Determine the [X, Y] coordinate at the center of the cell enclosing the given text.  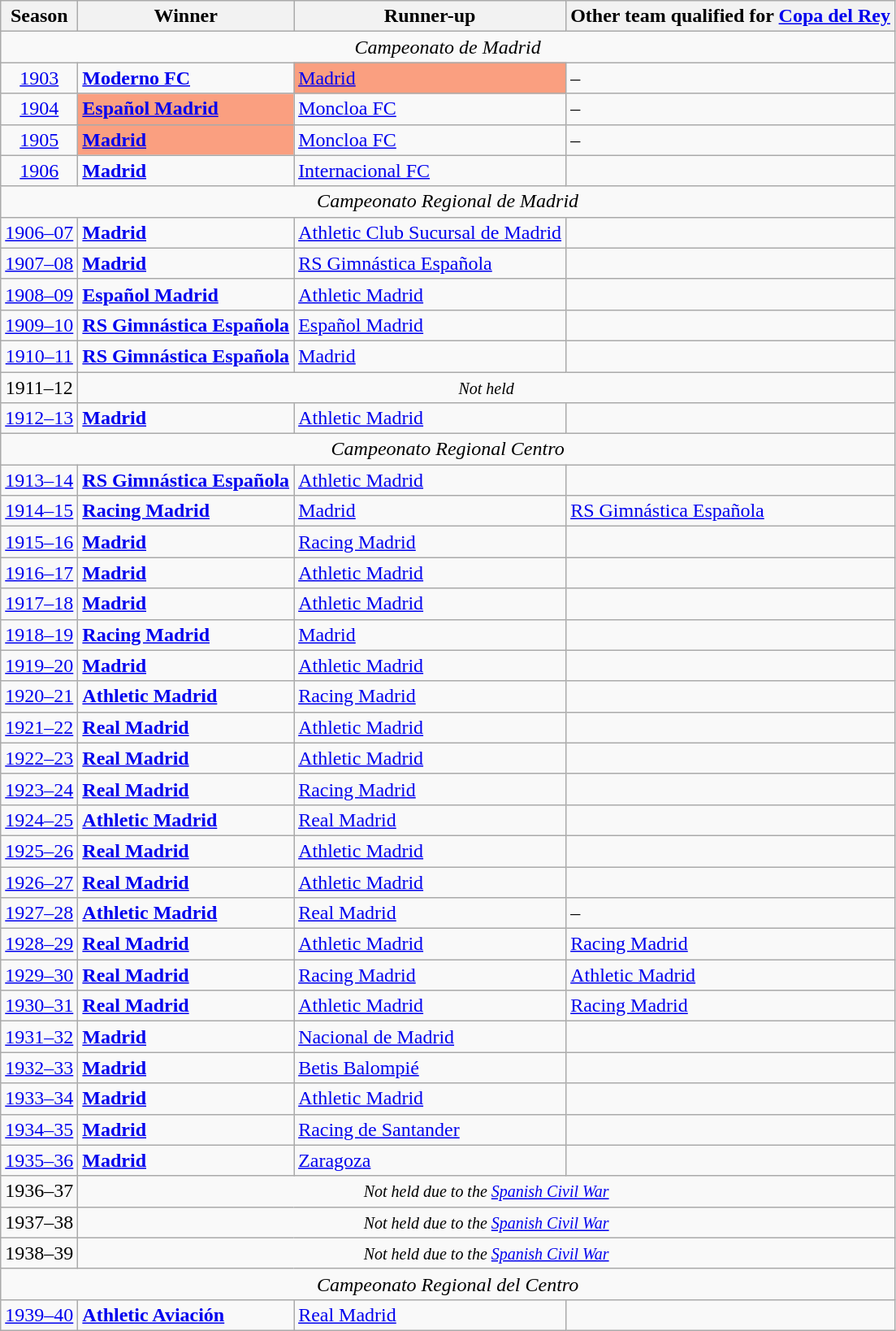
Not held [487, 388]
Campeonato Regional del Centro [448, 1284]
1906–07 [39, 232]
1923–24 [39, 789]
Moderno FC [186, 78]
Runner-up [431, 16]
1915–16 [39, 542]
1938–39 [39, 1253]
1930–31 [39, 1006]
1911–12 [39, 388]
1936–37 [39, 1191]
1934–35 [39, 1129]
1924–25 [39, 820]
1927–28 [39, 913]
Season [39, 16]
1939–40 [39, 1315]
1917–18 [39, 604]
Other team qualified for Copa del Rey [731, 16]
1910–11 [39, 356]
1904 [39, 109]
1931–32 [39, 1037]
1912–13 [39, 418]
Campeonato Regional de Madrid [448, 202]
1922–23 [39, 758]
Athletic Club Sucursal de Madrid [431, 232]
1916–17 [39, 573]
1903 [39, 78]
1937–38 [39, 1222]
1919–20 [39, 665]
1905 [39, 140]
Nacional de Madrid [431, 1037]
Winner [186, 16]
1913–14 [39, 480]
Campeonato de Madrid [448, 47]
1908–09 [39, 294]
Internacional FC [431, 171]
1933–34 [39, 1099]
1926–27 [39, 882]
1906 [39, 171]
1928–29 [39, 944]
Campeonato Regional Centro [448, 449]
Zaragoza [431, 1160]
Athletic Aviación [186, 1315]
1914–15 [39, 511]
1907–08 [39, 263]
1925–26 [39, 851]
1921–22 [39, 727]
1935–36 [39, 1160]
1932–33 [39, 1068]
1920–21 [39, 696]
1929–30 [39, 975]
1918–19 [39, 635]
1909–10 [39, 325]
Racing de Santander [431, 1129]
Betis Balompié [431, 1068]
